Identify which cell holds the provided text, then report its (X, Y) central coordinate. 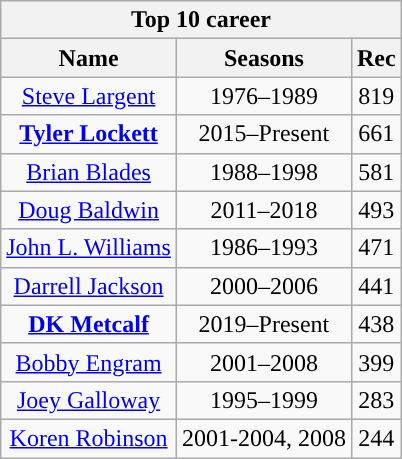
2015–Present (264, 134)
438 (376, 324)
493 (376, 210)
1988–1998 (264, 172)
2011–2018 (264, 210)
Joey Galloway (89, 400)
661 (376, 134)
399 (376, 362)
DK Metcalf (89, 324)
471 (376, 248)
Darrell Jackson (89, 286)
Tyler Lockett (89, 134)
1986–1993 (264, 248)
Doug Baldwin (89, 210)
581 (376, 172)
283 (376, 400)
Seasons (264, 58)
Brian Blades (89, 172)
2001–2008 (264, 362)
244 (376, 438)
2019–Present (264, 324)
441 (376, 286)
2000–2006 (264, 286)
Top 10 career (201, 20)
2001-2004, 2008 (264, 438)
Name (89, 58)
Bobby Engram (89, 362)
John L. Williams (89, 248)
1995–1999 (264, 400)
Steve Largent (89, 96)
Koren Robinson (89, 438)
Rec (376, 58)
819 (376, 96)
1976–1989 (264, 96)
